From the cell containing the given text, extract its center point as (X, Y) coordinate. 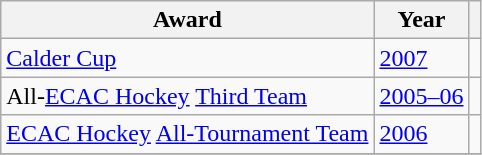
2005–06 (422, 96)
All-ECAC Hockey Third Team (188, 96)
2007 (422, 58)
Award (188, 20)
ECAC Hockey All-Tournament Team (188, 134)
Year (422, 20)
Calder Cup (188, 58)
2006 (422, 134)
